From the cell containing the given text, extract its center point as (x, y) coordinate. 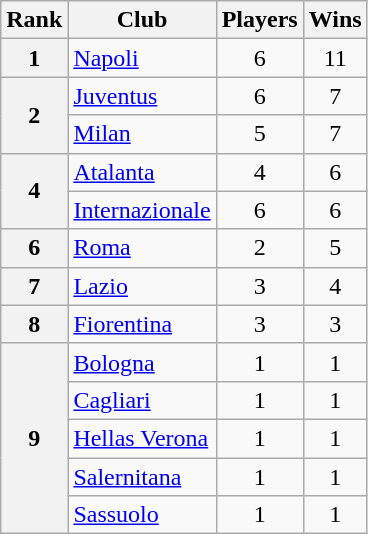
Atalanta (142, 172)
Salernitana (142, 477)
11 (335, 58)
Hellas Verona (142, 438)
Milan (142, 134)
8 (34, 324)
Internazionale (142, 210)
Fiorentina (142, 324)
Players (260, 20)
9 (34, 438)
Roma (142, 248)
Napoli (142, 58)
Rank (34, 20)
Club (142, 20)
Bologna (142, 362)
Lazio (142, 286)
Juventus (142, 96)
Cagliari (142, 400)
Sassuolo (142, 515)
Wins (335, 20)
